Find where the given text appears and provide that cell's center as (x, y) coordinate. 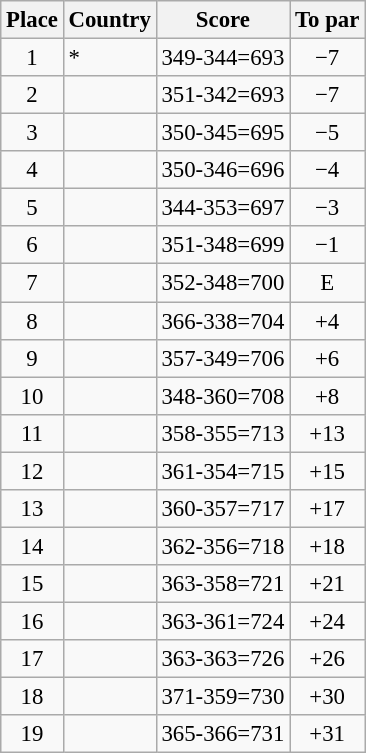
361-354=715 (223, 471)
1 (32, 58)
351-348=699 (223, 245)
To par (328, 20)
+24 (328, 621)
352-348=700 (223, 283)
14 (32, 546)
* (110, 58)
18 (32, 697)
15 (32, 584)
+18 (328, 546)
358-355=713 (223, 433)
E (328, 283)
363-361=724 (223, 621)
365-366=731 (223, 734)
+6 (328, 358)
351-342=693 (223, 95)
+26 (328, 659)
11 (32, 433)
+8 (328, 396)
350-346=696 (223, 170)
363-358=721 (223, 584)
363-363=726 (223, 659)
2 (32, 95)
362-356=718 (223, 546)
16 (32, 621)
Country (110, 20)
7 (32, 283)
8 (32, 321)
12 (32, 471)
349-344=693 (223, 58)
366-338=704 (223, 321)
−4 (328, 170)
13 (32, 509)
−3 (328, 208)
19 (32, 734)
+21 (328, 584)
350-345=695 (223, 133)
4 (32, 170)
+4 (328, 321)
Score (223, 20)
344-353=697 (223, 208)
+30 (328, 697)
+15 (328, 471)
+31 (328, 734)
−1 (328, 245)
+17 (328, 509)
+13 (328, 433)
Place (32, 20)
348-360=708 (223, 396)
10 (32, 396)
360-357=717 (223, 509)
5 (32, 208)
17 (32, 659)
357-349=706 (223, 358)
371-359=730 (223, 697)
−5 (328, 133)
9 (32, 358)
3 (32, 133)
6 (32, 245)
